For the text-containing cell, return its midpoint in (X, Y) coordinate format. 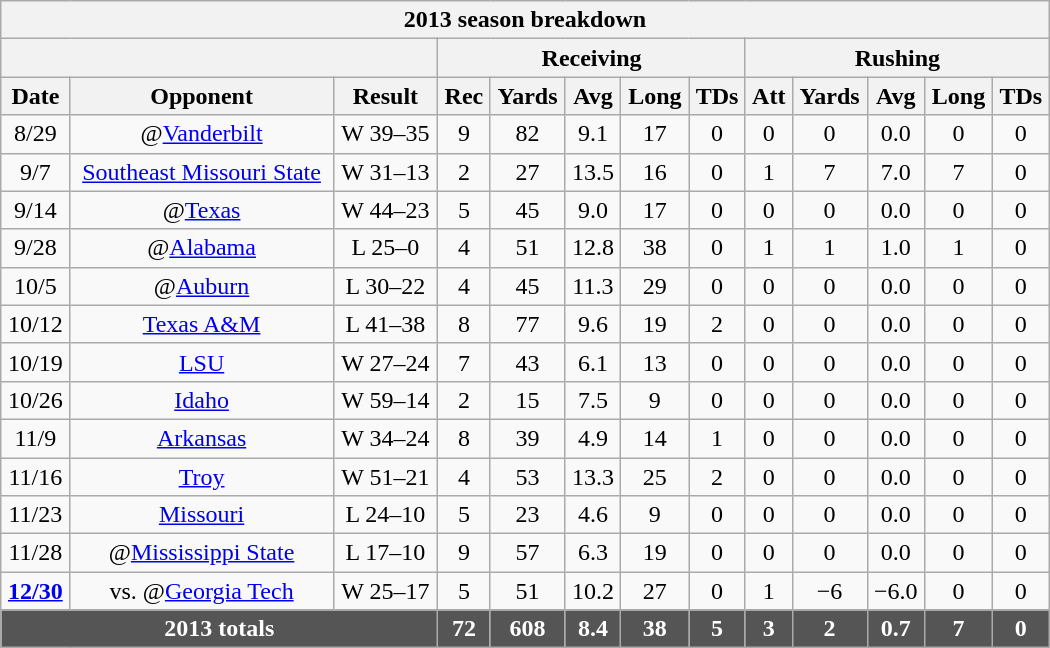
13.3 (593, 477)
3 (768, 629)
6.1 (593, 362)
LSU (202, 362)
Att (768, 96)
8/29 (36, 134)
−6 (830, 591)
4.9 (593, 438)
L 25–0 (386, 248)
9/28 (36, 248)
1.0 (896, 248)
@Mississippi State (202, 553)
12.8 (593, 248)
@Vanderbilt (202, 134)
25 (655, 477)
9/7 (36, 172)
L 41–38 (386, 324)
11/16 (36, 477)
608 (528, 629)
W 27–24 (386, 362)
Missouri (202, 515)
10/5 (36, 286)
@Alabama (202, 248)
13.5 (593, 172)
11/9 (36, 438)
L 30–22 (386, 286)
2013 season breakdown (525, 20)
57 (528, 553)
Rec (464, 96)
77 (528, 324)
9.0 (593, 210)
15 (528, 400)
10/19 (36, 362)
10/26 (36, 400)
4.6 (593, 515)
11/28 (36, 553)
W 51–21 (386, 477)
Arkansas (202, 438)
0.7 (896, 629)
−6.0 (896, 591)
Southeast Missouri State (202, 172)
13 (655, 362)
14 (655, 438)
43 (528, 362)
vs. @Georgia Tech (202, 591)
W 44–23 (386, 210)
53 (528, 477)
Opponent (202, 96)
L 17–10 (386, 553)
16 (655, 172)
11.3 (593, 286)
72 (464, 629)
7.0 (896, 172)
L 24–10 (386, 515)
29 (655, 286)
7.5 (593, 400)
Texas A&M (202, 324)
39 (528, 438)
Result (386, 96)
8.4 (593, 629)
11/23 (36, 515)
W 25–17 (386, 591)
82 (528, 134)
@Auburn (202, 286)
Receiving (592, 58)
W 31–13 (386, 172)
Troy (202, 477)
6.3 (593, 553)
Idaho (202, 400)
9/14 (36, 210)
Rushing (897, 58)
10.2 (593, 591)
2013 totals (220, 629)
W 59–14 (386, 400)
@Texas (202, 210)
23 (528, 515)
9.6 (593, 324)
12/30 (36, 591)
W 39–35 (386, 134)
W 34–24 (386, 438)
10/12 (36, 324)
9.1 (593, 134)
Date (36, 96)
